Determine the (X, Y) coordinate at the center of the cell enclosing the given text.  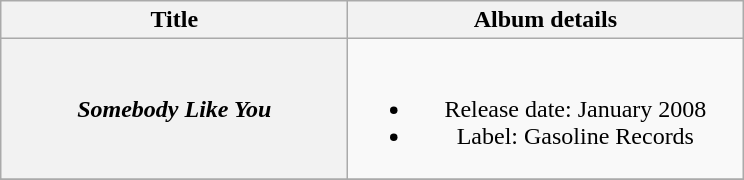
Title (174, 20)
Somebody Like You (174, 109)
Album details (546, 20)
Release date: January 2008Label: Gasoline Records (546, 109)
